Return [x, y] of the center of cell containing provided text 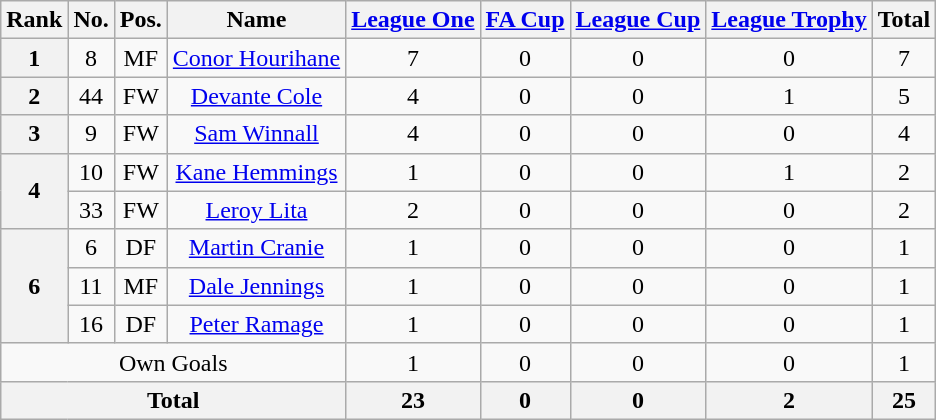
Peter Ramage [256, 324]
9 [91, 134]
44 [91, 96]
Martin Cranie [256, 248]
Sam Winnall [256, 134]
FA Cup [525, 20]
10 [91, 172]
League Cup [638, 20]
Own Goals [174, 362]
25 [904, 400]
Conor Hourihane [256, 58]
No. [91, 20]
League Trophy [789, 20]
Dale Jennings [256, 286]
Devante Cole [256, 96]
League One [413, 20]
16 [91, 324]
Rank [34, 20]
11 [91, 286]
33 [91, 210]
3 [34, 134]
Leroy Lita [256, 210]
Kane Hemmings [256, 172]
Name [256, 20]
5 [904, 96]
23 [413, 400]
8 [91, 58]
Pos. [140, 20]
